Return [x, y] of the center of cell containing provided text 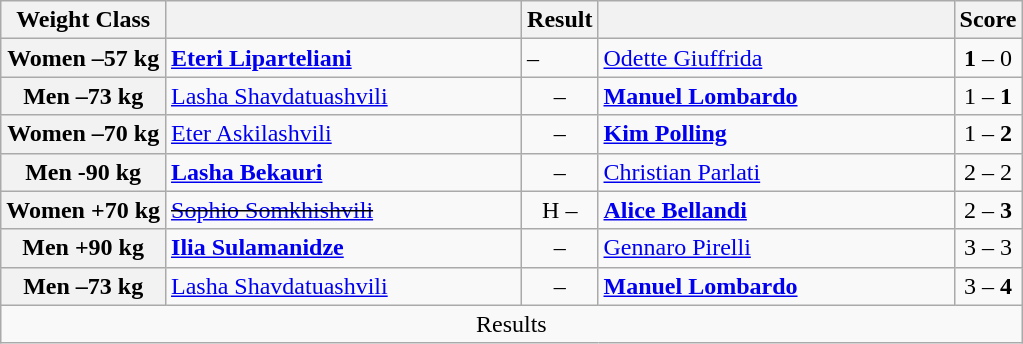
Eteri Liparteliani [344, 58]
Women –57 kg [84, 58]
Women +70 kg [84, 210]
H – [560, 210]
3 – 3 [988, 248]
3 – 4 [988, 286]
2 – 3 [988, 210]
1 – 0 [988, 58]
Eter Askilashvili [344, 134]
Alice Bellandi [776, 210]
Result [560, 20]
Gennaro Pirelli [776, 248]
Men +90 kg [84, 248]
Weight Class [84, 20]
2 – 2 [988, 172]
Sophio Somkhishvili [344, 210]
Kim Polling [776, 134]
Results [512, 324]
Score [988, 20]
Men -90 kg [84, 172]
Lasha Bekauri [344, 172]
Christian Parlati [776, 172]
Ilia Sulamanidze [344, 248]
Women –70 kg [84, 134]
Odette Giuffrida [776, 58]
1 – 2 [988, 134]
1 – 1 [988, 96]
